Capture the cell that displays the provided text and extract its (X, Y) central coordinate. 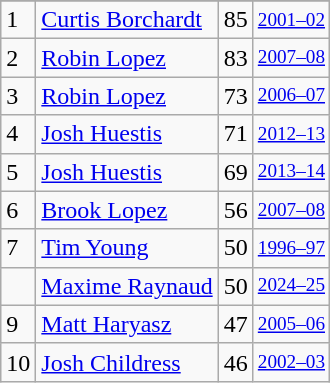
1 (18, 20)
71 (236, 134)
7 (18, 248)
10 (18, 362)
73 (236, 96)
46 (236, 362)
3 (18, 96)
47 (236, 324)
2 (18, 58)
2006–07 (291, 96)
1996–97 (291, 248)
Curtis Borchardt (127, 20)
Brook Lopez (127, 210)
Maxime Raynaud (127, 286)
69 (236, 172)
2002–03 (291, 362)
2005–06 (291, 324)
85 (236, 20)
Matt Haryasz (127, 324)
Tim Young (127, 248)
2024–25 (291, 286)
2012–13 (291, 134)
2013–14 (291, 172)
9 (18, 324)
2001–02 (291, 20)
83 (236, 58)
5 (18, 172)
4 (18, 134)
6 (18, 210)
56 (236, 210)
Josh Childress (127, 362)
